Locate the cell with the specified text and output its [x, y] center coordinate. 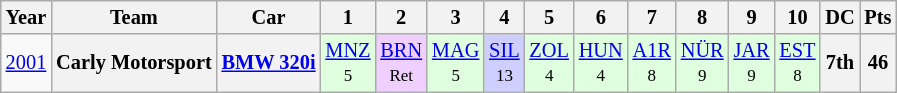
8 [702, 17]
Team [134, 17]
MNZ5 [348, 63]
2 [401, 17]
HUN4 [601, 63]
2001 [26, 63]
4 [504, 17]
NÜR9 [702, 63]
ZOL4 [550, 63]
BMW 320i [269, 63]
BRNRet [401, 63]
Carly Motorsport [134, 63]
1 [348, 17]
A1R8 [652, 63]
46 [878, 63]
9 [752, 17]
Pts [878, 17]
Year [26, 17]
3 [456, 17]
SIL13 [504, 63]
7 [652, 17]
MAG5 [456, 63]
6 [601, 17]
10 [797, 17]
5 [550, 17]
DC [840, 17]
Car [269, 17]
EST8 [797, 63]
JAR9 [752, 63]
7th [840, 63]
